Scan for the cell matching the given text and deliver its [x, y] coordinate at center. 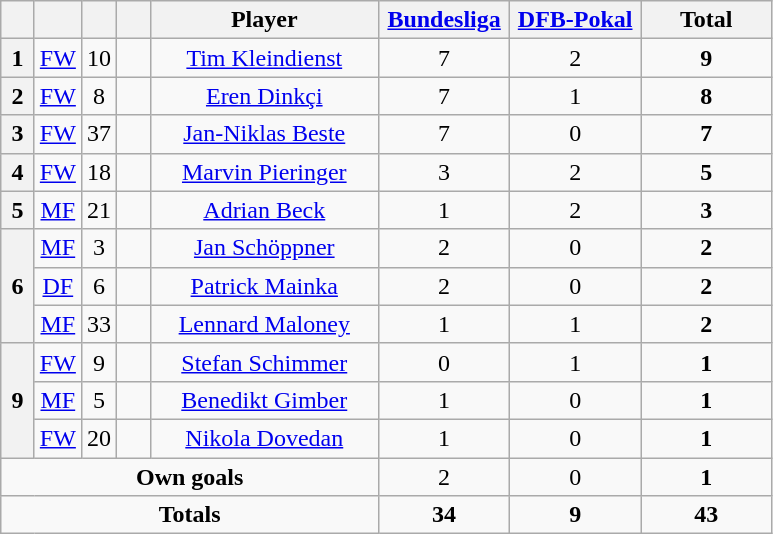
Total [706, 20]
Adrian Beck [264, 210]
DF [58, 286]
Own goals [190, 477]
Jan Schöppner [264, 248]
33 [98, 324]
Benedikt Gimber [264, 400]
Patrick Mainka [264, 286]
Jan-Niklas Beste [264, 134]
Nikola Dovedan [264, 438]
37 [98, 134]
DFB-Pokal [576, 20]
43 [706, 515]
4 [18, 172]
34 [444, 515]
Marvin Pieringer [264, 172]
Lennard Maloney [264, 324]
21 [98, 210]
10 [98, 58]
Bundesliga [444, 20]
Tim Kleindienst [264, 58]
18 [98, 172]
Totals [190, 515]
20 [98, 438]
Player [264, 20]
Stefan Schimmer [264, 362]
Eren Dinkçi [264, 96]
